Return [X, Y] of the center of cell containing provided text 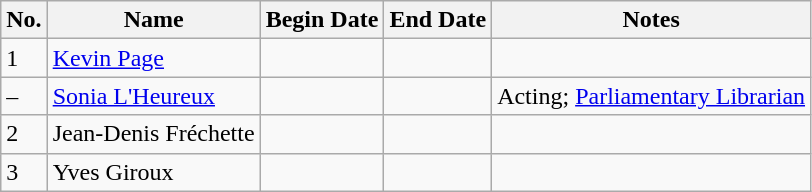
Sonia L'Heureux [154, 96]
– [24, 96]
Jean-Denis Fréchette [154, 134]
3 [24, 172]
1 [24, 58]
No. [24, 20]
Begin Date [322, 20]
Yves Giroux [154, 172]
2 [24, 134]
Kevin Page [154, 58]
End Date [438, 20]
Notes [652, 20]
Acting; Parliamentary Librarian [652, 96]
Name [154, 20]
